Search for the cell housing the specified text and yield its [X, Y] center coordinate. 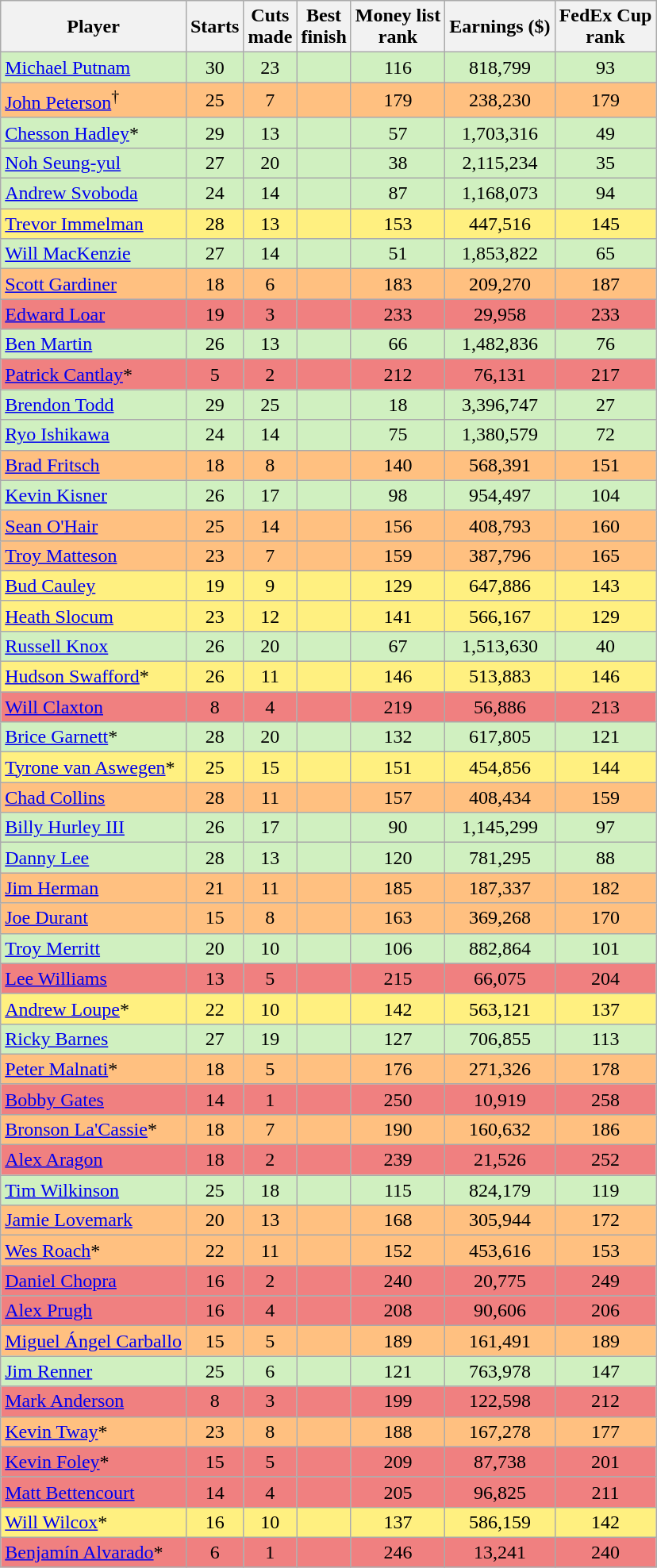
617,805 [500, 737]
Daniel Chopra [94, 1281]
51 [398, 254]
35 [605, 163]
119 [605, 1190]
Mark Anderson [94, 1401]
38 [398, 163]
21,526 [500, 1160]
Wes Roach* [94, 1251]
Patrick Cantlay* [94, 375]
116 [398, 67]
165 [605, 555]
1,513,630 [500, 646]
120 [398, 858]
453,616 [500, 1251]
143 [605, 586]
Danny Lee [94, 858]
170 [605, 918]
90 [398, 828]
163 [398, 918]
Kevin Tway* [94, 1432]
213 [605, 707]
206 [605, 1311]
Cutsmade [270, 27]
Tim Wilkinson [94, 1190]
Andrew Loupe* [94, 1009]
Bestfinish [324, 27]
Chesson Hadley* [94, 133]
763,978 [500, 1371]
204 [605, 978]
305,944 [500, 1220]
12 [270, 616]
586,159 [500, 1522]
1,703,316 [500, 133]
147 [605, 1371]
258 [605, 1099]
Hudson Swafford* [94, 677]
824,179 [500, 1190]
568,391 [500, 465]
188 [398, 1432]
183 [398, 284]
Trevor Immelman [94, 224]
76 [605, 344]
2,115,234 [500, 163]
1,145,299 [500, 828]
122,598 [500, 1401]
Starts [214, 27]
563,121 [500, 1009]
101 [605, 948]
252 [605, 1160]
1,853,822 [500, 254]
177 [605, 1432]
Lee Williams [94, 978]
Benjamín Alvarado* [94, 1552]
Russell Knox [94, 646]
209,270 [500, 284]
161,491 [500, 1341]
160,632 [500, 1129]
219 [398, 707]
30 [214, 67]
Ben Martin [94, 344]
3,396,747 [500, 405]
190 [398, 1129]
115 [398, 1190]
Miguel Ángel Carballo [94, 1341]
156 [398, 525]
Bronson La'Cassie* [94, 1129]
187 [605, 284]
Earnings ($) [500, 27]
387,796 [500, 555]
Brice Garnett* [94, 737]
882,864 [500, 948]
Noh Seung-yul [94, 163]
Tyrone van Aswegen* [94, 767]
172 [605, 1220]
Alex Aragon [94, 1160]
75 [398, 435]
97 [605, 828]
29,958 [500, 314]
Brad Fritsch [94, 465]
513,883 [500, 677]
Chad Collins [94, 797]
199 [398, 1401]
Ryo Ishikawa [94, 435]
Money listrank [398, 27]
249 [605, 1281]
40 [605, 646]
160 [605, 525]
1,168,073 [500, 194]
Troy Matteson [94, 555]
94 [605, 194]
141 [398, 616]
205 [398, 1492]
Michael Putnam [94, 67]
Edward Loar [94, 314]
408,434 [500, 797]
10,919 [500, 1099]
186 [605, 1129]
Jim Renner [94, 1371]
185 [398, 888]
67 [398, 646]
66 [398, 344]
208 [398, 1311]
201 [605, 1462]
271,326 [500, 1069]
Will Wilcox* [94, 1522]
818,799 [500, 67]
John Peterson† [94, 100]
132 [398, 737]
87 [398, 194]
66,075 [500, 978]
246 [398, 1552]
157 [398, 797]
239 [398, 1160]
168 [398, 1220]
Billy Hurley III [94, 828]
93 [605, 67]
106 [398, 948]
98 [398, 495]
217 [605, 375]
706,855 [500, 1039]
Jim Herman [94, 888]
56,886 [500, 707]
1,380,579 [500, 435]
Will Claxton [94, 707]
13,241 [500, 1552]
113 [605, 1039]
144 [605, 767]
250 [398, 1099]
Kevin Foley* [94, 1462]
72 [605, 435]
954,497 [500, 495]
447,516 [500, 224]
104 [605, 495]
145 [605, 224]
Alex Prugh [94, 1311]
90,606 [500, 1311]
Bud Cauley [94, 586]
369,268 [500, 918]
Kevin Kisner [94, 495]
21 [214, 888]
215 [398, 978]
Joe Durant [94, 918]
152 [398, 1251]
Ricky Barnes [94, 1039]
Player [94, 27]
9 [270, 586]
Andrew Svoboda [94, 194]
20,775 [500, 1281]
176 [398, 1069]
167,278 [500, 1432]
88 [605, 858]
87,738 [500, 1462]
49 [605, 133]
566,167 [500, 616]
Scott Gardiner [94, 284]
647,886 [500, 586]
1,482,836 [500, 344]
238,230 [500, 100]
454,856 [500, 767]
Jamie Lovemark [94, 1220]
178 [605, 1069]
187,337 [500, 888]
Sean O'Hair [94, 525]
57 [398, 133]
Bobby Gates [94, 1099]
76,131 [500, 375]
Heath Slocum [94, 616]
140 [398, 465]
Will MacKenzie [94, 254]
Troy Merritt [94, 948]
Peter Malnati* [94, 1069]
FedEx Cuprank [605, 27]
408,793 [500, 525]
127 [398, 1039]
Brendon Todd [94, 405]
96,825 [500, 1492]
65 [605, 254]
182 [605, 888]
781,295 [500, 858]
Matt Bettencourt [94, 1492]
209 [398, 1462]
211 [605, 1492]
